Return the (x, y) coordinate for the center point of the cell that contains the specified text.  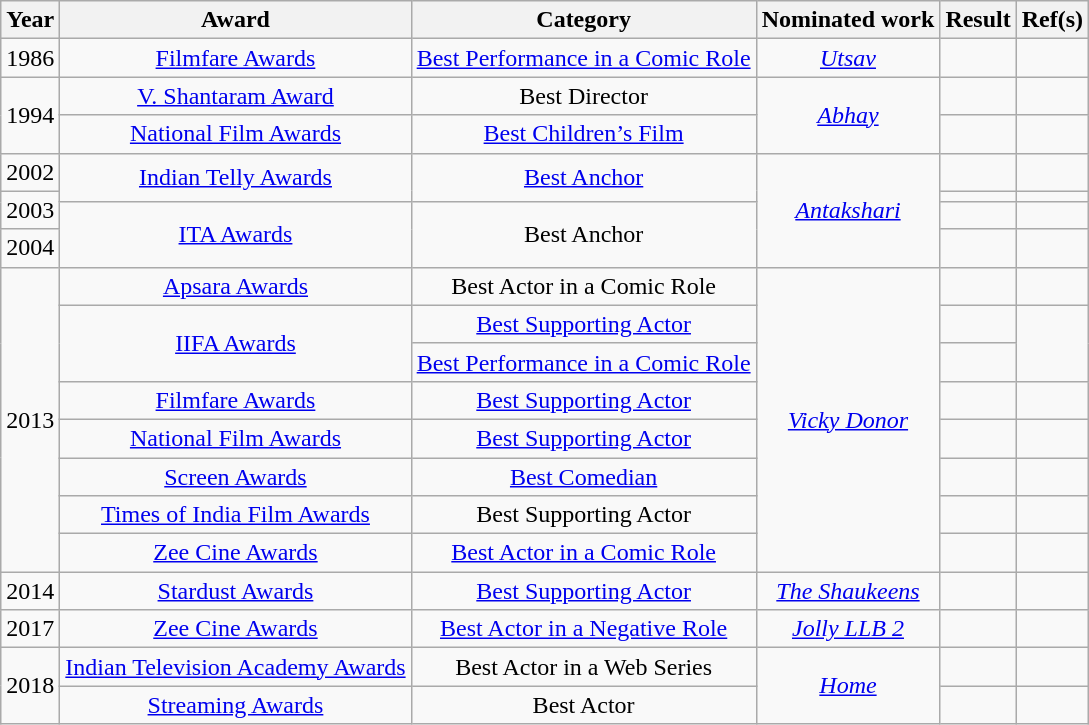
2018 (30, 686)
1986 (30, 58)
Nominated work (848, 20)
2017 (30, 629)
Ref(s) (1052, 20)
IIFA Awards (236, 343)
Year (30, 20)
Times of India Film Awards (236, 515)
Award (236, 20)
Best Actor (584, 705)
2002 (30, 172)
Best Comedian (584, 477)
V. Shantaram Award (236, 96)
Result (978, 20)
Category (584, 20)
Apsara Awards (236, 286)
Utsav (848, 58)
Screen Awards (236, 477)
Abhay (848, 115)
2014 (30, 591)
Best Actor in a Web Series (584, 667)
Best Children’s Film (584, 134)
Best Director (584, 96)
Indian Telly Awards (236, 178)
ITA Awards (236, 234)
The Shaukeens (848, 591)
2004 (30, 248)
Antakshari (848, 210)
Streaming Awards (236, 705)
2003 (30, 210)
Best Actor in a Negative Role (584, 629)
Home (848, 686)
1994 (30, 115)
Jolly LLB 2 (848, 629)
Indian Television Academy Awards (236, 667)
2013 (30, 419)
Vicky Donor (848, 419)
Stardust Awards (236, 591)
